Output the (x, y) coordinate of the center of the cell containing the given text.  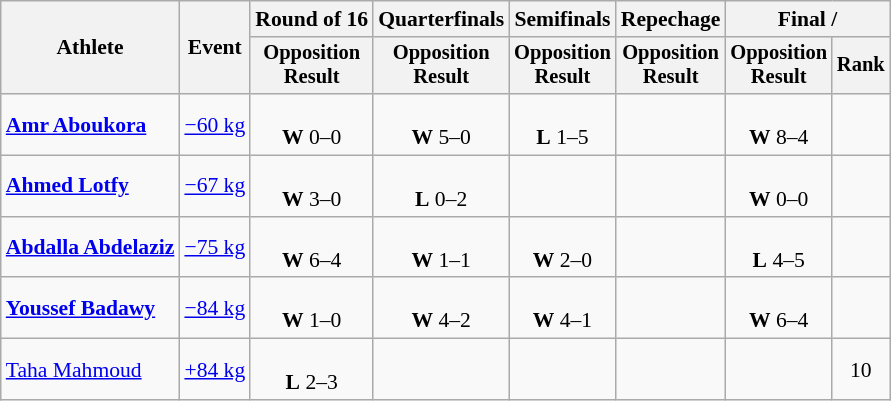
W 1–1 (441, 248)
W 4–1 (562, 308)
Youssef Badawy (90, 308)
Taha Mahmoud (90, 370)
10 (861, 370)
W 5–0 (441, 124)
−67 kg (214, 186)
Event (214, 48)
W 3–0 (312, 186)
Athlete (90, 48)
W 4–2 (441, 308)
W 2–0 (562, 248)
L 0–2 (441, 186)
Quarterfinals (441, 19)
W 1–0 (312, 308)
Amr Aboukora (90, 124)
Repechage (671, 19)
L 1–5 (562, 124)
+84 kg (214, 370)
Final / (807, 19)
Semifinals (562, 19)
Abdalla Abdelaziz (90, 248)
L 4–5 (778, 248)
Rank (861, 66)
−60 kg (214, 124)
Ahmed Lotfy (90, 186)
−75 kg (214, 248)
L 2–3 (312, 370)
−84 kg (214, 308)
Round of 16 (312, 19)
W 8–4 (778, 124)
